Pinpoint the cell where the given text exists, returning its (X, Y) midpoint coordinate. 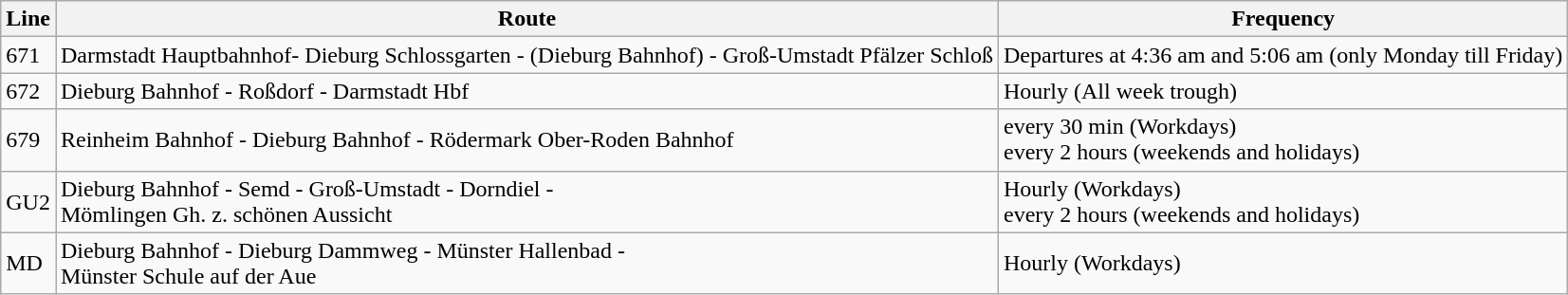
671 (28, 55)
Reinheim Bahnhof - Dieburg Bahnhof - Rödermark Ober-Roden Bahnhof (526, 140)
Dieburg Bahnhof - Roßdorf - Darmstadt Hbf (526, 91)
MD (28, 264)
Hourly (Workdays)every 2 hours (weekends and holidays) (1282, 201)
679 (28, 140)
Frequency (1282, 19)
Dieburg Bahnhof - Semd - Groß-Umstadt - Dorndiel -Mömlingen Gh. z. schönen Aussicht (526, 201)
Route (526, 19)
every 30 min (Workdays)every 2 hours (weekends and holidays) (1282, 140)
Dieburg Bahnhof - Dieburg Dammweg - Münster Hallenbad -Münster Schule auf der Aue (526, 264)
672 (28, 91)
Hourly (Workdays) (1282, 264)
Darmstadt Hauptbahnhof- Dieburg Schlossgarten - (Dieburg Bahnhof) - Groß-Umstadt Pfälzer Schloß (526, 55)
Hourly (All week trough) (1282, 91)
Departures at 4:36 am and 5:06 am (only Monday till Friday) (1282, 55)
GU2 (28, 201)
Line (28, 19)
